Determine the [x, y] coordinate at the center of the cell enclosing the given text.  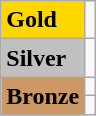
Gold [43, 20]
Bronze [43, 96]
Silver [43, 58]
